Identify which cell holds the provided text, then report its [X, Y] central coordinate. 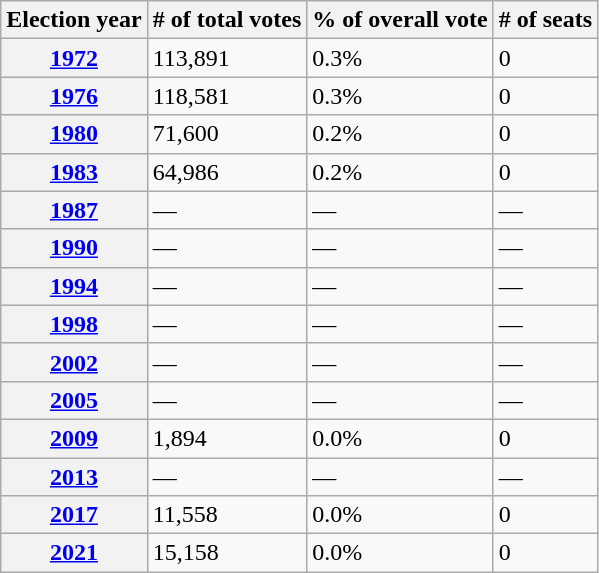
2017 [74, 515]
64,986 [227, 172]
2009 [74, 438]
1,894 [227, 438]
1972 [74, 58]
1980 [74, 134]
% of overall vote [400, 20]
1994 [74, 286]
1983 [74, 172]
Election year [74, 20]
2013 [74, 477]
1987 [74, 210]
2021 [74, 553]
# of seats [545, 20]
11,558 [227, 515]
2002 [74, 362]
113,891 [227, 58]
1990 [74, 248]
15,158 [227, 553]
1976 [74, 96]
# of total votes [227, 20]
118,581 [227, 96]
2005 [74, 400]
1998 [74, 324]
71,600 [227, 134]
